Pinpoint the cell where the given text exists, returning its (X, Y) midpoint coordinate. 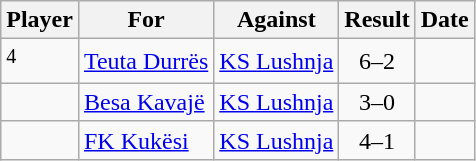
Player (40, 20)
4–1 (377, 140)
Date (444, 20)
For (146, 20)
Teuta Durrës (146, 62)
3–0 (377, 102)
FK Kukësi (146, 140)
Result (377, 20)
Against (276, 20)
4 (40, 62)
6–2 (377, 62)
Besa Kavajë (146, 102)
